Identify which cell holds the provided text, then report its (X, Y) central coordinate. 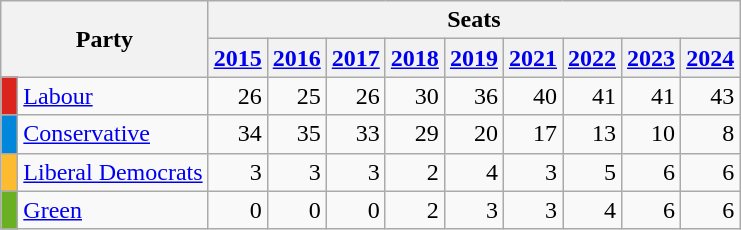
2018 (414, 58)
Conservative (113, 134)
36 (474, 96)
40 (532, 96)
2022 (592, 58)
17 (532, 134)
35 (296, 134)
29 (414, 134)
Party (104, 39)
Liberal Democrats (113, 172)
Seats (474, 20)
2024 (710, 58)
2021 (532, 58)
2019 (474, 58)
Labour (113, 96)
2015 (238, 58)
2023 (652, 58)
10 (652, 134)
2016 (296, 58)
34 (238, 134)
Green (113, 210)
20 (474, 134)
43 (710, 96)
2017 (356, 58)
33 (356, 134)
8 (710, 134)
30 (414, 96)
5 (592, 172)
25 (296, 96)
13 (592, 134)
